Return (X, Y) of the center of cell containing provided text 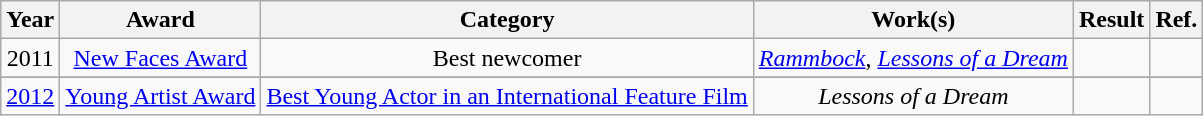
New Faces Award (160, 58)
Ref. (1176, 20)
Rammbock, Lessons of a Dream (913, 58)
Best Young Actor in an International Feature Film (507, 96)
Work(s) (913, 20)
Young Artist Award (160, 96)
Award (160, 20)
Year (30, 20)
Lessons of a Dream (913, 96)
2011 (30, 58)
Best newcomer (507, 58)
Result (1111, 20)
2012 (30, 96)
Category (507, 20)
